For the text-containing cell, return its midpoint in (x, y) coordinate format. 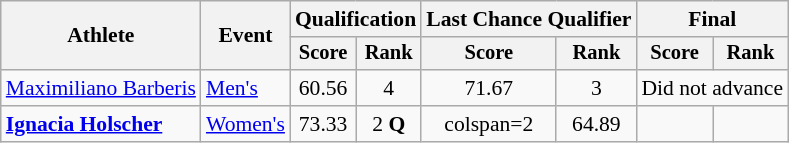
2 Q (388, 124)
64.89 (596, 124)
4 (388, 88)
Women's (246, 124)
Did not advance (712, 88)
71.67 (488, 88)
Qualification (356, 19)
Maximiliano Barberis (101, 88)
Men's (246, 88)
3 (596, 88)
Ignacia Holscher (101, 124)
Final (712, 19)
73.33 (323, 124)
60.56 (323, 88)
colspan=2 (488, 124)
Event (246, 36)
Athlete (101, 36)
Last Chance Qualifier (528, 19)
